Capture the cell that displays the provided text and extract its (x, y) central coordinate. 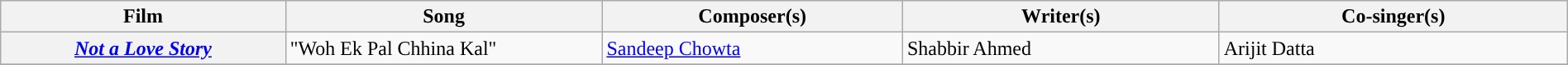
Composer(s) (753, 17)
Sandeep Chowta (753, 48)
Arijit Datta (1393, 48)
"Woh Ek Pal Chhina Kal" (443, 48)
Film (143, 17)
Writer(s) (1060, 17)
Co-singer(s) (1393, 17)
Song (443, 17)
Shabbir Ahmed (1060, 48)
Not a Love Story (143, 48)
